Provide the [x, y] coordinate of the cell's center where the given text is located.  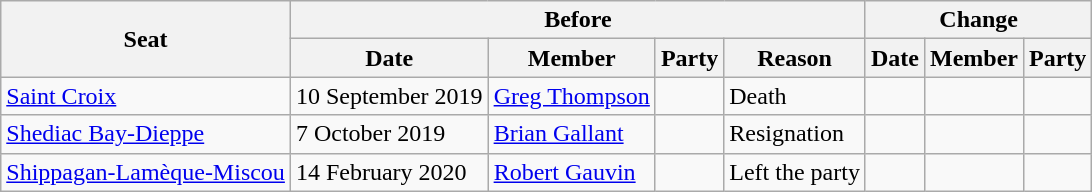
10 September 2019 [389, 96]
Left the party [795, 172]
Change [978, 20]
14 February 2020 [389, 172]
Death [795, 96]
7 October 2019 [389, 134]
Shediac Bay-Dieppe [146, 134]
Saint Croix [146, 96]
Shippagan-Lamèque-Miscou [146, 172]
Reason [795, 58]
Resignation [795, 134]
Before [578, 20]
Brian Gallant [572, 134]
Seat [146, 39]
Greg Thompson [572, 96]
Robert Gauvin [572, 172]
